Output the (x, y) coordinate of the center of the cell containing the given text.  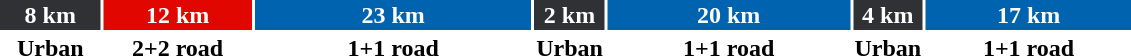
2 km (570, 15)
12 km (178, 15)
20 km (728, 15)
8 km (50, 15)
23 km (394, 15)
4 km (888, 15)
